Search for the cell housing the specified text and yield its [X, Y] center coordinate. 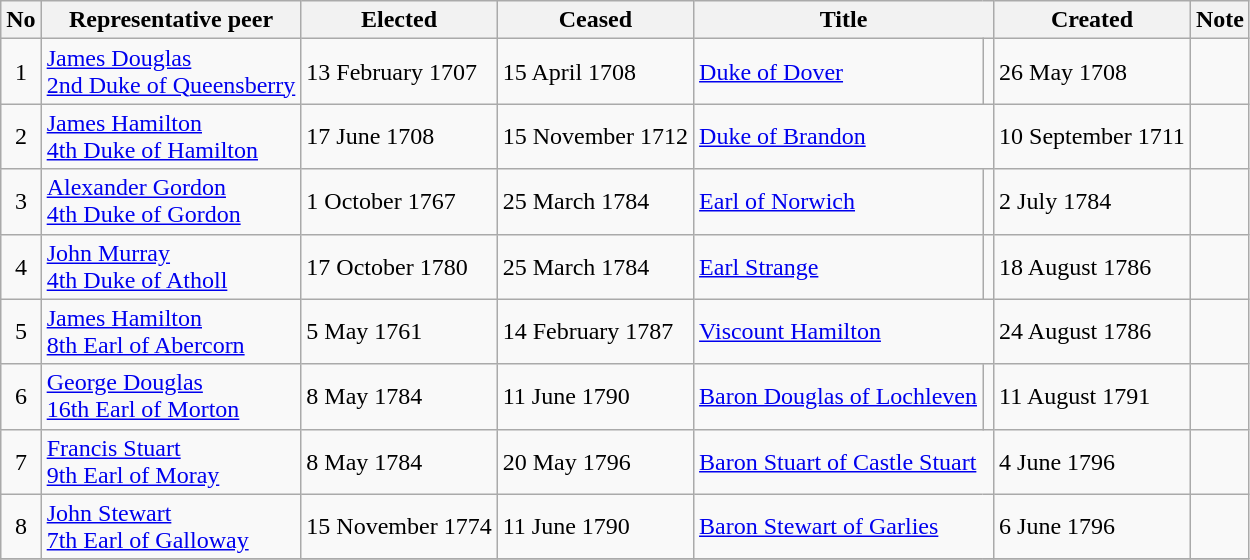
13 February 1707 [399, 72]
Baron Stuart of Castle Stuart [844, 462]
James Hamilton4th Duke of Hamilton [171, 136]
James Hamilton8th Earl of Abercorn [171, 332]
No [21, 20]
15 November 1774 [399, 526]
Note [1220, 20]
Duke of Brandon [844, 136]
Baron Stewart of Garlies [844, 526]
George Douglas16th Earl of Morton [171, 396]
7 [21, 462]
18 August 1786 [1092, 266]
Duke of Dover [838, 72]
15 April 1708 [595, 72]
24 August 1786 [1092, 332]
11 August 1791 [1092, 396]
17 October 1780 [399, 266]
John Stewart7th Earl of Galloway [171, 526]
20 May 1796 [595, 462]
Title [844, 20]
Francis Stuart9th Earl of Moray [171, 462]
4 June 1796 [1092, 462]
Earl of Norwich [838, 202]
5 [21, 332]
4 [21, 266]
2 July 1784 [1092, 202]
8 [21, 526]
John Murray4th Duke of Atholl [171, 266]
Viscount Hamilton [844, 332]
Created [1092, 20]
Earl Strange [838, 266]
15 November 1712 [595, 136]
6 [21, 396]
10 September 1711 [1092, 136]
17 June 1708 [399, 136]
1 October 1767 [399, 202]
James Douglas2nd Duke of Queensberry [171, 72]
1 [21, 72]
14 February 1787 [595, 332]
Ceased [595, 20]
2 [21, 136]
Representative peer [171, 20]
26 May 1708 [1092, 72]
Elected [399, 20]
3 [21, 202]
Alexander Gordon4th Duke of Gordon [171, 202]
5 May 1761 [399, 332]
Baron Douglas of Lochleven [838, 396]
6 June 1796 [1092, 526]
